Output the (x, y) coordinate of the center of the cell containing the given text.  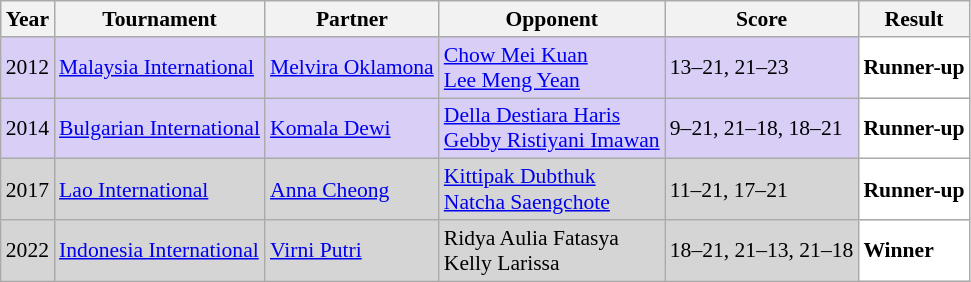
9–21, 21–18, 18–21 (762, 128)
18–21, 21–13, 21–18 (762, 250)
Chow Mei Kuan Lee Meng Yean (552, 68)
2014 (28, 128)
Result (914, 19)
Partner (352, 19)
Virni Putri (352, 250)
Malaysia International (160, 68)
Lao International (160, 190)
2017 (28, 190)
Year (28, 19)
Melvira Oklamona (352, 68)
Komala Dewi (352, 128)
Della Destiara Haris Gebby Ristiyani Imawan (552, 128)
Kittipak Dubthuk Natcha Saengchote (552, 190)
11–21, 17–21 (762, 190)
13–21, 21–23 (762, 68)
Opponent (552, 19)
Score (762, 19)
2022 (28, 250)
Anna Cheong (352, 190)
Indonesia International (160, 250)
Tournament (160, 19)
Bulgarian International (160, 128)
Winner (914, 250)
2012 (28, 68)
Ridya Aulia Fatasya Kelly Larissa (552, 250)
